Detect which cell encompasses the target text, then output its [x, y] center coordinate. 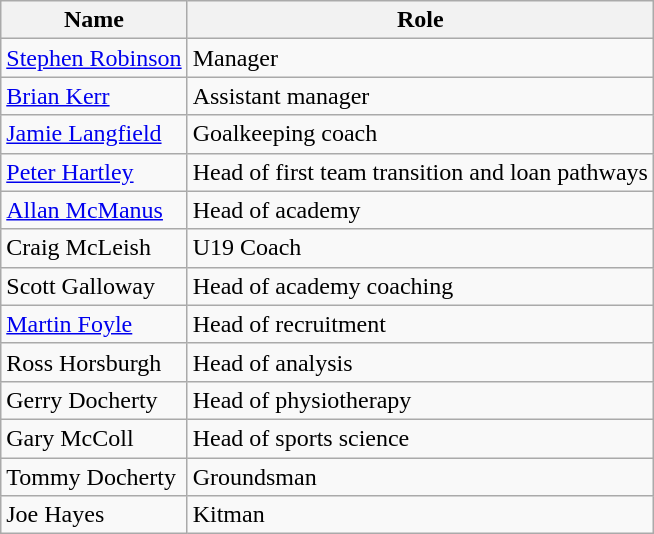
Head of first team transition and loan pathways [420, 172]
Groundsman [420, 477]
Craig McLeish [94, 248]
Head of recruitment [420, 324]
Tommy Docherty [94, 477]
U19 Coach [420, 248]
Name [94, 20]
Scott Galloway [94, 286]
Head of academy coaching [420, 286]
Ross Horsburgh [94, 362]
Martin Foyle [94, 324]
Joe Hayes [94, 515]
Goalkeeping coach [420, 134]
Stephen Robinson [94, 58]
Head of sports science [420, 438]
Peter Hartley [94, 172]
Brian Kerr [94, 96]
Manager [420, 58]
Jamie Langfield [94, 134]
Gary McColl [94, 438]
Kitman [420, 515]
Head of physiotherapy [420, 400]
Head of academy [420, 210]
Assistant manager [420, 96]
Allan McManus [94, 210]
Head of analysis [420, 362]
Gerry Docherty [94, 400]
Role [420, 20]
